Identify which cell holds the provided text, then report its (x, y) central coordinate. 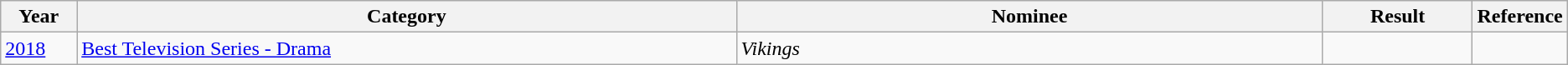
Year (39, 17)
2018 (39, 48)
Reference (1519, 17)
Vikings (1029, 48)
Best Television Series - Drama (407, 48)
Category (407, 17)
Result (1397, 17)
Nominee (1029, 17)
